From the cell containing the given text, extract its center point as [X, Y] coordinate. 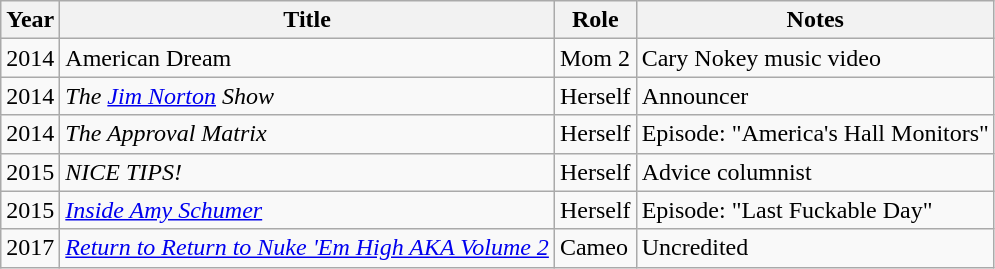
Episode: "America's Hall Monitors" [815, 134]
Mom 2 [595, 58]
Inside Amy Schumer [308, 210]
Title [308, 20]
Cameo [595, 248]
American Dream [308, 58]
The Approval Matrix [308, 134]
Announcer [815, 96]
NICE TIPS! [308, 172]
Role [595, 20]
2017 [30, 248]
Uncredited [815, 248]
Episode: "Last Fuckable Day" [815, 210]
Year [30, 20]
Notes [815, 20]
Advice columnist [815, 172]
The Jim Norton Show [308, 96]
Return to Return to Nuke 'Em High AKA Volume 2 [308, 248]
Cary Nokey music video [815, 58]
